Locate the cell with the specified text and output its (x, y) center coordinate. 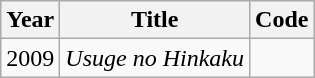
Usuge no Hinkaku (155, 58)
Code (282, 20)
Year (30, 20)
2009 (30, 58)
Title (155, 20)
